Scan for the cell matching the given text and deliver its (x, y) coordinate at center. 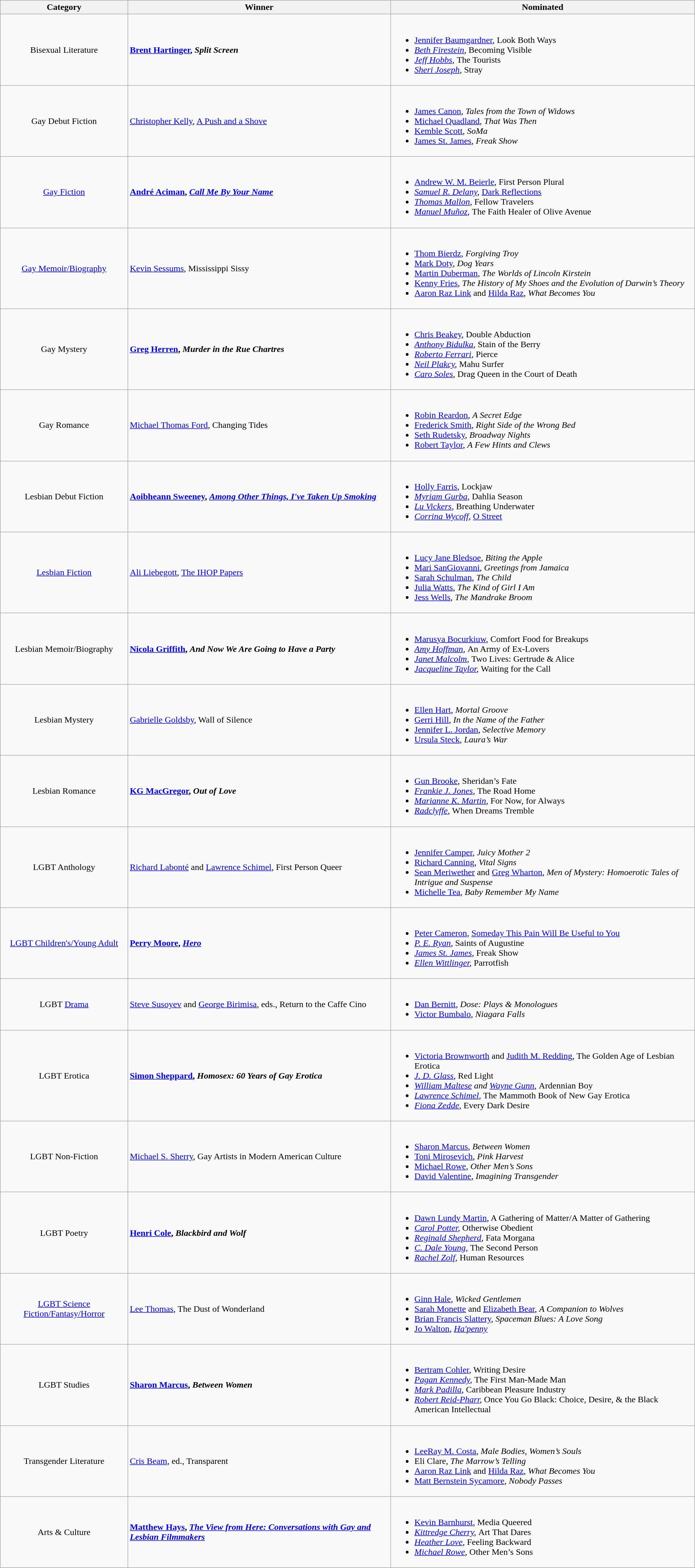
Aoibheann Sweeney, Among Other Things, I've Taken Up Smoking (259, 496)
André Aciman, Call Me By Your Name (259, 192)
Sharon Marcus, Between Women (259, 1385)
Kevin Sessums, Mississippi Sissy (259, 268)
Christopher Kelly, A Push and a Shove (259, 121)
Michael Thomas Ford, Changing Tides (259, 425)
LGBT Erotica (64, 1076)
Robin Reardon, A Secret EdgeFrederick Smith, Right Side of the Wrong BedSeth Rudetsky, Broadway NightsRobert Taylor, A Few Hints and Clews (543, 425)
Jennifer Baumgardner, Look Both WaysBeth Firestein, Becoming VisibleJeff Hobbs, The TouristsSheri Joseph, Stray (543, 50)
LGBT Science Fiction/Fantasy/Horror (64, 1309)
Lesbian Mystery (64, 720)
Lee Thomas, The Dust of Wonderland (259, 1309)
Henri Cole, Blackbird and Wolf (259, 1233)
Ali Liebegott, The IHOP Papers (259, 573)
Arts & Culture (64, 1532)
Lesbian Romance (64, 791)
Category (64, 7)
Kevin Barnhurst, Media QueeredKittredge Cherry, Art That DaresHeather Love, Feeling BackwardMichael Rowe, Other Men’s Sons (543, 1532)
Matthew Hays, The View from Here: Conversations with Gay and Lesbian Filmmakers (259, 1532)
Gay Romance (64, 425)
Gay Fiction (64, 192)
LGBT Studies (64, 1385)
Sharon Marcus, Between WomenToni Mirosevich, Pink HarvestMichael Rowe, Other Men’s SonsDavid Valentine, Imagining Transgender (543, 1157)
Brent Hartinger, Split Screen (259, 50)
Holly Farris, LockjawMyriam Gurba, Dahlia SeasonLu Vickers, Breathing UnderwaterCorrina Wycoff, O Street (543, 496)
Lesbian Memoir/Biography (64, 649)
LGBT Non-Fiction (64, 1157)
KG MacGregor, Out of Love (259, 791)
Bisexual Literature (64, 50)
Richard Labonté and Lawrence Schimel, First Person Queer (259, 867)
Gabrielle Goldsby, Wall of Silence (259, 720)
Greg Herren, Murder in the Rue Chartres (259, 349)
Peter Cameron, Someday This Pain Will Be Useful to YouP. E. Ryan, Saints of AugustineJames St. James, Freak ShowEllen Wittlinger, Parrotfish (543, 943)
LGBT Poetry (64, 1233)
Lesbian Debut Fiction (64, 496)
Transgender Literature (64, 1461)
Winner (259, 7)
Gay Mystery (64, 349)
Steve Susoyev and George Birimisa, eds., Return to the Caffe Cino (259, 1005)
LGBT Children's/Young Adult (64, 943)
Gun Brooke, Sheridan’s FateFrankie J. Jones, The Road HomeMarianne K. Martin, For Now, for AlwaysRadclyffe, When Dreams Tremble (543, 791)
LGBT Anthology (64, 867)
Gay Memoir/Biography (64, 268)
Perry Moore, Hero (259, 943)
Cris Beam, ed., Transparent (259, 1461)
Simon Sheppard, Homosex: 60 Years of Gay Erotica (259, 1076)
Dan Bernitt, Dose: Plays & MonologuesVictor Bumbalo, Niagara Falls (543, 1005)
Nominated (543, 7)
Nicola Griffith, And Now We Are Going to Have a Party (259, 649)
Ellen Hart, Mortal GrooveGerri Hill, In the Name of the FatherJennifer L. Jordan, Selective MemoryUrsula Steck, Laura’s War (543, 720)
Lesbian Fiction (64, 573)
LGBT Drama (64, 1005)
Michael S. Sherry, Gay Artists in Modern American Culture (259, 1157)
James Canon, Tales from the Town of WidowsMichael Quadland, That Was ThenKemble Scott, SoMaJames St. James, Freak Show (543, 121)
Gay Debut Fiction (64, 121)
